Capture the cell that displays the provided text and extract its [X, Y] central coordinate. 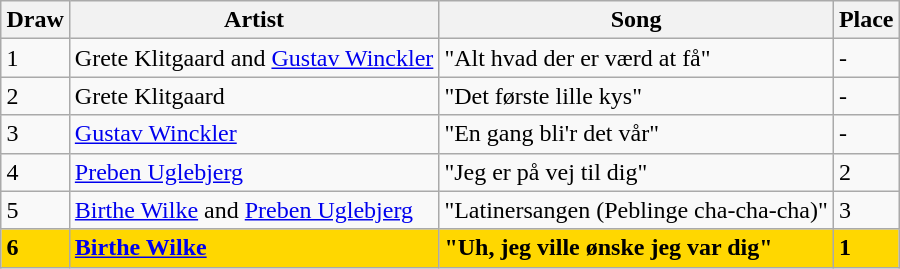
Gustav Winckler [254, 134]
Draw [35, 20]
"Jeg er på vej til dig" [636, 172]
"Uh, jeg ville ønske jeg var dig" [636, 248]
6 [35, 248]
"Alt hvad der er værd at få" [636, 58]
4 [35, 172]
"En gang bli'r det vår" [636, 134]
Artist [254, 20]
Grete Klitgaard and Gustav Winckler [254, 58]
Birthe Wilke and Preben Uglebjerg [254, 210]
Grete Klitgaard [254, 96]
Birthe Wilke [254, 248]
"Det første lille kys" [636, 96]
5 [35, 210]
"Latinersangen (Peblinge cha-cha-cha)" [636, 210]
Preben Uglebjerg [254, 172]
Place [866, 20]
Song [636, 20]
